Identify which cell holds the provided text, then report its (x, y) central coordinate. 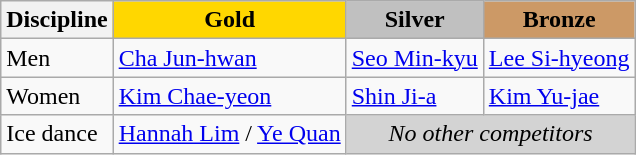
Shin Ji-a (414, 96)
Lee Si-hyeong (559, 58)
Silver (414, 20)
Gold (230, 20)
Kim Chae-yeon (230, 96)
No other competitors (490, 134)
Discipline (57, 20)
Bronze (559, 20)
Cha Jun-hwan (230, 58)
Women (57, 96)
Kim Yu-jae (559, 96)
Hannah Lim / Ye Quan (230, 134)
Ice dance (57, 134)
Seo Min-kyu (414, 58)
Men (57, 58)
